Find where the given text appears and provide that cell's center as (x, y) coordinate. 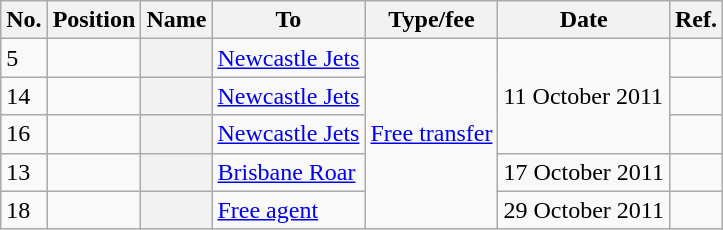
29 October 2011 (584, 210)
14 (24, 96)
17 October 2011 (584, 172)
18 (24, 210)
5 (24, 58)
13 (24, 172)
Ref. (696, 20)
Free transfer (432, 134)
Free agent (288, 210)
Brisbane Roar (288, 172)
16 (24, 134)
To (288, 20)
Type/fee (432, 20)
11 October 2011 (584, 96)
Date (584, 20)
No. (24, 20)
Name (176, 20)
Position (94, 20)
